For the text-containing cell, return its midpoint in [x, y] coordinate format. 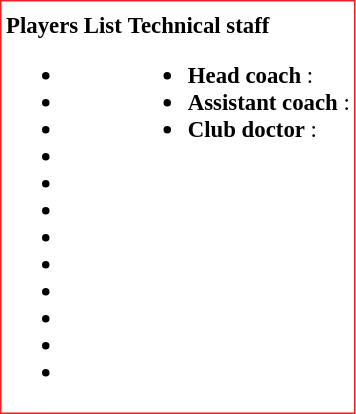
Technical staffHead coach : Assistant coach : Club doctor : [238, 210]
Players List [64, 210]
